Pinpoint the cell where the given text exists, returning its (x, y) midpoint coordinate. 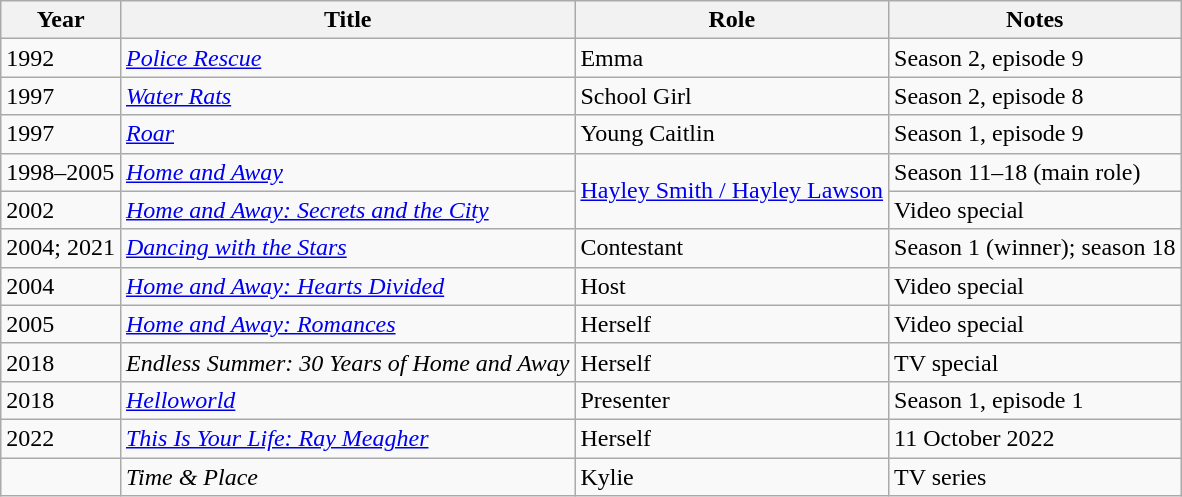
TV series (1035, 477)
TV special (1035, 362)
Time & Place (347, 477)
Title (347, 20)
Helloworld (347, 400)
Home and Away: Secrets and the City (347, 210)
Dancing with the Stars (347, 248)
2002 (61, 210)
2004; 2021 (61, 248)
Contestant (732, 248)
Kylie (732, 477)
Young Caitlin (732, 134)
Endless Summer: 30 Years of Home and Away (347, 362)
Season 2, episode 9 (1035, 58)
1992 (61, 58)
Season 1 (winner); season 18 (1035, 248)
Home and Away: Romances (347, 324)
Home and Away (347, 172)
Season 2, episode 8 (1035, 96)
Water Rats (347, 96)
School Girl (732, 96)
2004 (61, 286)
Season 1, episode 1 (1035, 400)
Emma (732, 58)
11 October 2022 (1035, 438)
1998–2005 (61, 172)
Year (61, 20)
Role (732, 20)
Notes (1035, 20)
Police Rescue (347, 58)
Hayley Smith / Hayley Lawson (732, 191)
Host (732, 286)
This Is Your Life: Ray Meagher (347, 438)
Season 11–18 (main role) (1035, 172)
Home and Away: Hearts Divided (347, 286)
2005 (61, 324)
Roar (347, 134)
2022 (61, 438)
Season 1, episode 9 (1035, 134)
Presenter (732, 400)
